From the cell containing the given text, extract its center point as (x, y) coordinate. 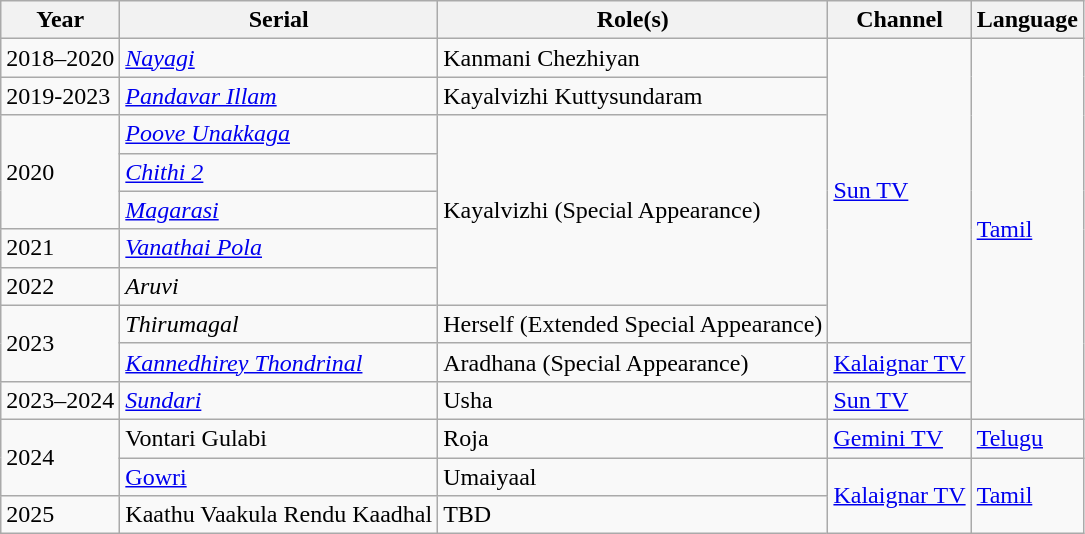
Kaathu Vaakula Rendu Kaadhal (279, 515)
Herself (Extended Special Appearance) (633, 324)
Thirumagal (279, 324)
Year (60, 20)
2022 (60, 286)
2019-2023 (60, 96)
2025 (60, 515)
Poove Unakkaga (279, 134)
Usha (633, 400)
2024 (60, 457)
Chithi 2 (279, 172)
Umaiyaal (633, 477)
Telugu (1027, 438)
Aruvi (279, 286)
2023 (60, 343)
Language (1027, 20)
Roja (633, 438)
Sundari (279, 400)
Role(s) (633, 20)
2020 (60, 172)
Gowri (279, 477)
TBD (633, 515)
Vanathai Pola (279, 248)
Nayagi (279, 58)
Magarasi (279, 210)
Aradhana (Special Appearance) (633, 362)
Kayalvizhi Kuttysundaram (633, 96)
Kannedhirey Thondrinal (279, 362)
Vontari Gulabi (279, 438)
Kanmani Chezhiyan (633, 58)
Serial (279, 20)
Kayalvizhi (Special Appearance) (633, 210)
2018–2020 (60, 58)
Pandavar Illam (279, 96)
Gemini TV (900, 438)
2023–2024 (60, 400)
2021 (60, 248)
Channel (900, 20)
